Output the (X, Y) coordinate of the center of the cell containing the given text.  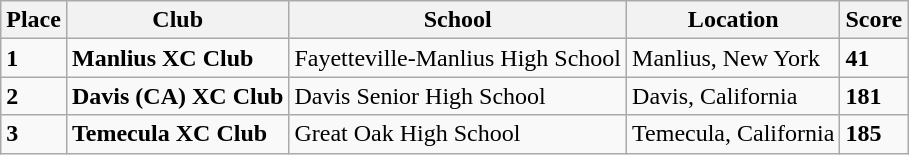
Location (734, 20)
Place (34, 20)
41 (874, 58)
3 (34, 134)
181 (874, 96)
1 (34, 58)
Davis (CA) XC Club (177, 96)
185 (874, 134)
Davis, California (734, 96)
Score (874, 20)
Temecula, California (734, 134)
2 (34, 96)
School (458, 20)
Club (177, 20)
Davis Senior High School (458, 96)
Manlius XC Club (177, 58)
Great Oak High School (458, 134)
Manlius, New York (734, 58)
Fayetteville-Manlius High School (458, 58)
Temecula XC Club (177, 134)
